Determine the [X, Y] coordinate at the center of the cell enclosing the given text.  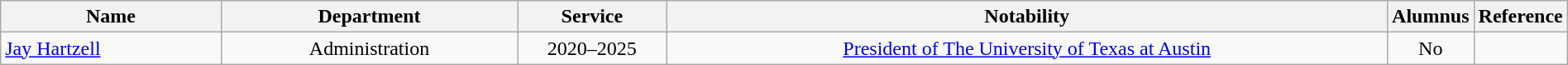
2020–2025 [592, 48]
President of The University of Texas at Austin [1027, 48]
Administration [369, 48]
Notability [1027, 17]
Service [592, 17]
No [1431, 48]
Alumnus [1431, 17]
Reference [1520, 17]
Jay Hartzell [111, 48]
Department [369, 17]
Name [111, 17]
